Capture the cell that displays the provided text and extract its (x, y) central coordinate. 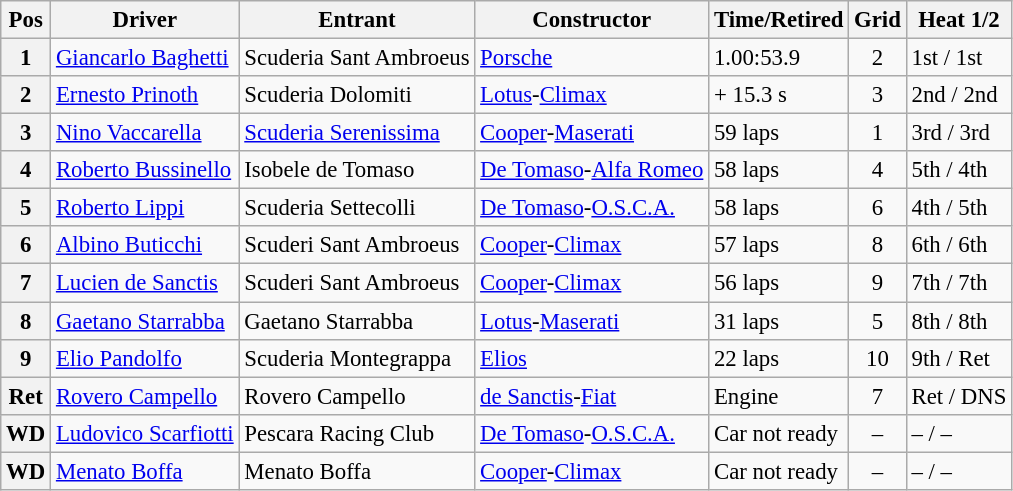
Roberto Lippi (145, 208)
2nd / 2nd (959, 95)
Albino Buticchi (145, 245)
7th / 7th (959, 283)
Pescara Racing Club (357, 433)
Elios (592, 358)
De Tomaso-Alfa Romeo (592, 170)
de Sanctis-Fiat (592, 396)
10 (878, 358)
Ret (26, 396)
Elio Pandolfo (145, 358)
Cooper-Maserati (592, 133)
Lotus-Maserati (592, 321)
+ 15.3 s (779, 95)
Giancarlo Baghetti (145, 58)
5th / 4th (959, 170)
Lotus-Climax (592, 95)
Scuderia Settecolli (357, 208)
9th / Ret (959, 358)
Driver (145, 20)
Porsche (592, 58)
Lucien de Sanctis (145, 283)
Grid (878, 20)
56 laps (779, 283)
Scuderia Serenissima (357, 133)
Heat 1/2 (959, 20)
Time/Retired (779, 20)
3rd / 3rd (959, 133)
1st / 1st (959, 58)
Scuderia Montegrappa (357, 358)
Ret / DNS (959, 396)
Scuderia Sant Ambroeus (357, 58)
Scuderia Dolomiti (357, 95)
8th / 8th (959, 321)
Ludovico Scarfiotti (145, 433)
Isobele de Tomaso (357, 170)
Constructor (592, 20)
Engine (779, 396)
1.00:53.9 (779, 58)
Nino Vaccarella (145, 133)
Roberto Bussinello (145, 170)
Pos (26, 20)
Ernesto Prinoth (145, 95)
22 laps (779, 358)
57 laps (779, 245)
6th / 6th (959, 245)
Entrant (357, 20)
31 laps (779, 321)
59 laps (779, 133)
4th / 5th (959, 208)
